Pinpoint the cell where the given text exists, returning its [x, y] midpoint coordinate. 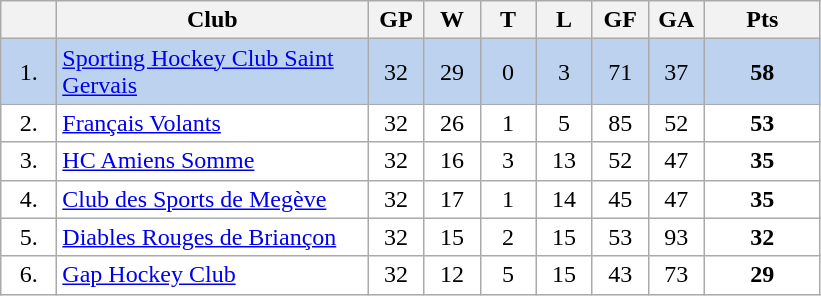
HC Amiens Somme [212, 161]
71 [620, 72]
14 [564, 199]
12 [452, 275]
Club des Sports de Megève [212, 199]
T [508, 20]
1. [29, 72]
Français Volants [212, 123]
37 [676, 72]
4. [29, 199]
45 [620, 199]
0 [508, 72]
5. [29, 237]
13 [564, 161]
2 [508, 237]
58 [762, 72]
43 [620, 275]
93 [676, 237]
L [564, 20]
GP [396, 20]
Gap Hockey Club [212, 275]
3. [29, 161]
W [452, 20]
6. [29, 275]
Diables Rouges de Briançon [212, 237]
17 [452, 199]
26 [452, 123]
2. [29, 123]
Pts [762, 20]
Sporting Hockey Club Saint Gervais [212, 72]
85 [620, 123]
16 [452, 161]
Club [212, 20]
GF [620, 20]
73 [676, 275]
GA [676, 20]
